Locate the cell with the specified text and output its [X, Y] center coordinate. 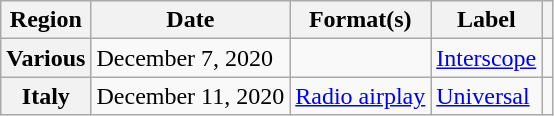
Format(s) [360, 20]
Radio airplay [360, 96]
December 7, 2020 [190, 58]
Universal [486, 96]
Italy [46, 96]
Label [486, 20]
Various [46, 58]
December 11, 2020 [190, 96]
Region [46, 20]
Interscope [486, 58]
Date [190, 20]
